Pinpoint the cell where the given text exists, returning its [X, Y] midpoint coordinate. 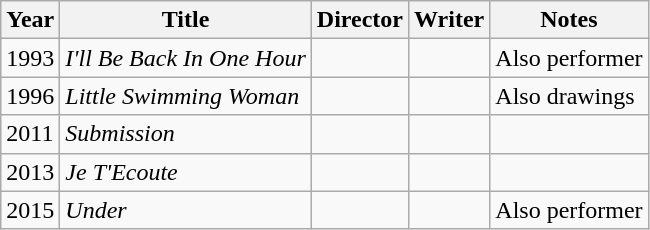
Submission [186, 134]
I'll Be Back In One Hour [186, 58]
Director [360, 20]
Little Swimming Woman [186, 96]
Writer [450, 20]
Under [186, 210]
2015 [30, 210]
1993 [30, 58]
2013 [30, 172]
2011 [30, 134]
Title [186, 20]
1996 [30, 96]
Notes [569, 20]
Year [30, 20]
Je T'Ecoute [186, 172]
Also drawings [569, 96]
